Return the [x, y] coordinate for the center point of the cell that contains the specified text.  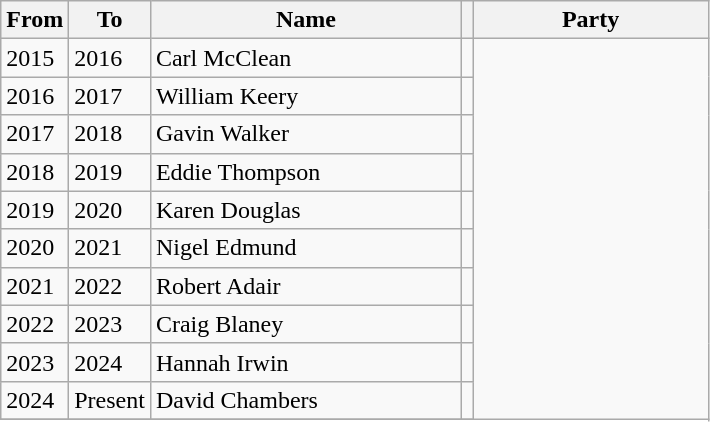
William Keery [306, 96]
Craig Blaney [306, 324]
To [110, 20]
Name [306, 20]
Nigel Edmund [306, 248]
Hannah Irwin [306, 362]
2015 [35, 58]
Gavin Walker [306, 134]
From [35, 20]
Eddie Thompson [306, 172]
Party [591, 20]
Karen Douglas [306, 210]
Present [110, 400]
David Chambers [306, 400]
Carl McClean [306, 58]
Robert Adair [306, 286]
